Return (X, Y) of the center of cell containing provided text 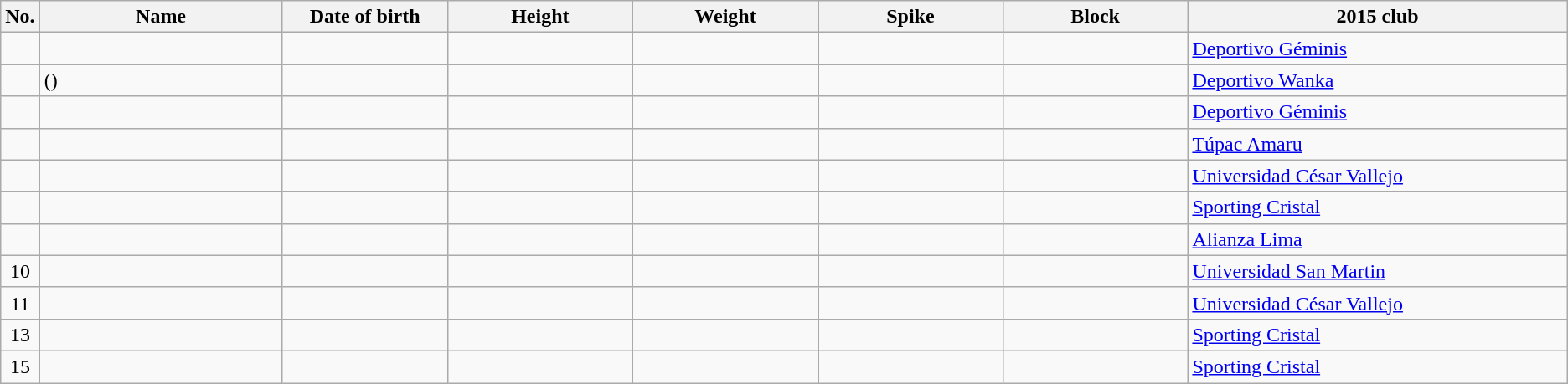
Name (161, 17)
Height (539, 17)
Universidad San Martin (1377, 271)
2015 club (1377, 17)
Deportivo Wanka (1377, 80)
10 (20, 271)
Block (1096, 17)
Túpac Amaru (1377, 144)
13 (20, 335)
15 (20, 366)
Alianza Lima (1377, 239)
Weight (725, 17)
Spike (911, 17)
No. (20, 17)
Date of birth (365, 17)
() (161, 80)
11 (20, 303)
